Scan for the cell matching the given text and deliver its (X, Y) coordinate at center. 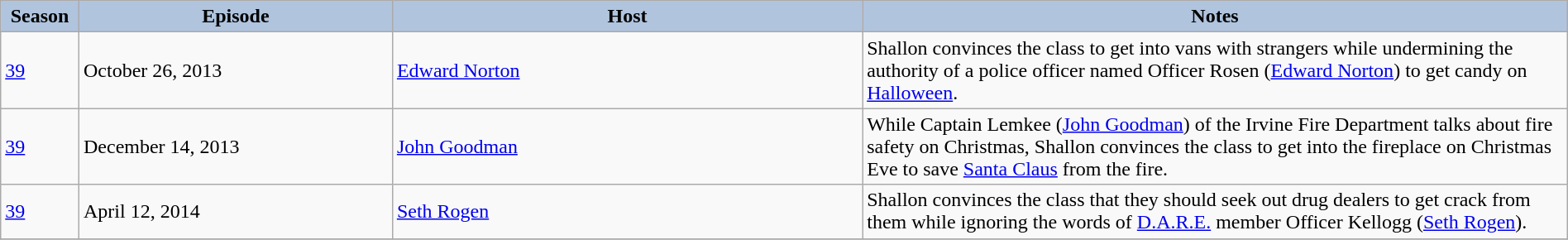
Seth Rogen (627, 212)
December 14, 2013 (235, 146)
Episode (235, 17)
Edward Norton (627, 70)
Season (40, 17)
John Goodman (627, 146)
Host (627, 17)
October 26, 2013 (235, 70)
Notes (1216, 17)
April 12, 2014 (235, 212)
